Scan for the cell matching the given text and deliver its (X, Y) coordinate at center. 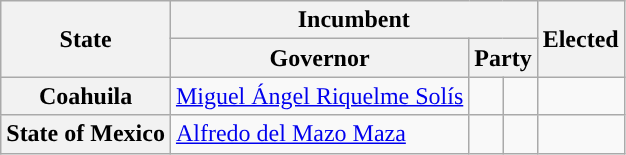
State of Mexico (86, 134)
State (86, 39)
Governor (319, 58)
Elected (580, 39)
Party (503, 58)
Incumbent (354, 20)
Coahuila (86, 96)
Alfredo del Mazo Maza (319, 134)
Miguel Ángel Riquelme Solís (319, 96)
